Provide the (X, Y) coordinate of the cell's center where the given text is located.  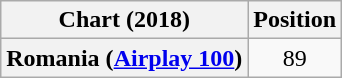
Chart (2018) (124, 20)
Romania (Airplay 100) (124, 58)
Position (295, 20)
89 (295, 58)
